Provide the (x, y) coordinate of the cell's center where the given text is located.  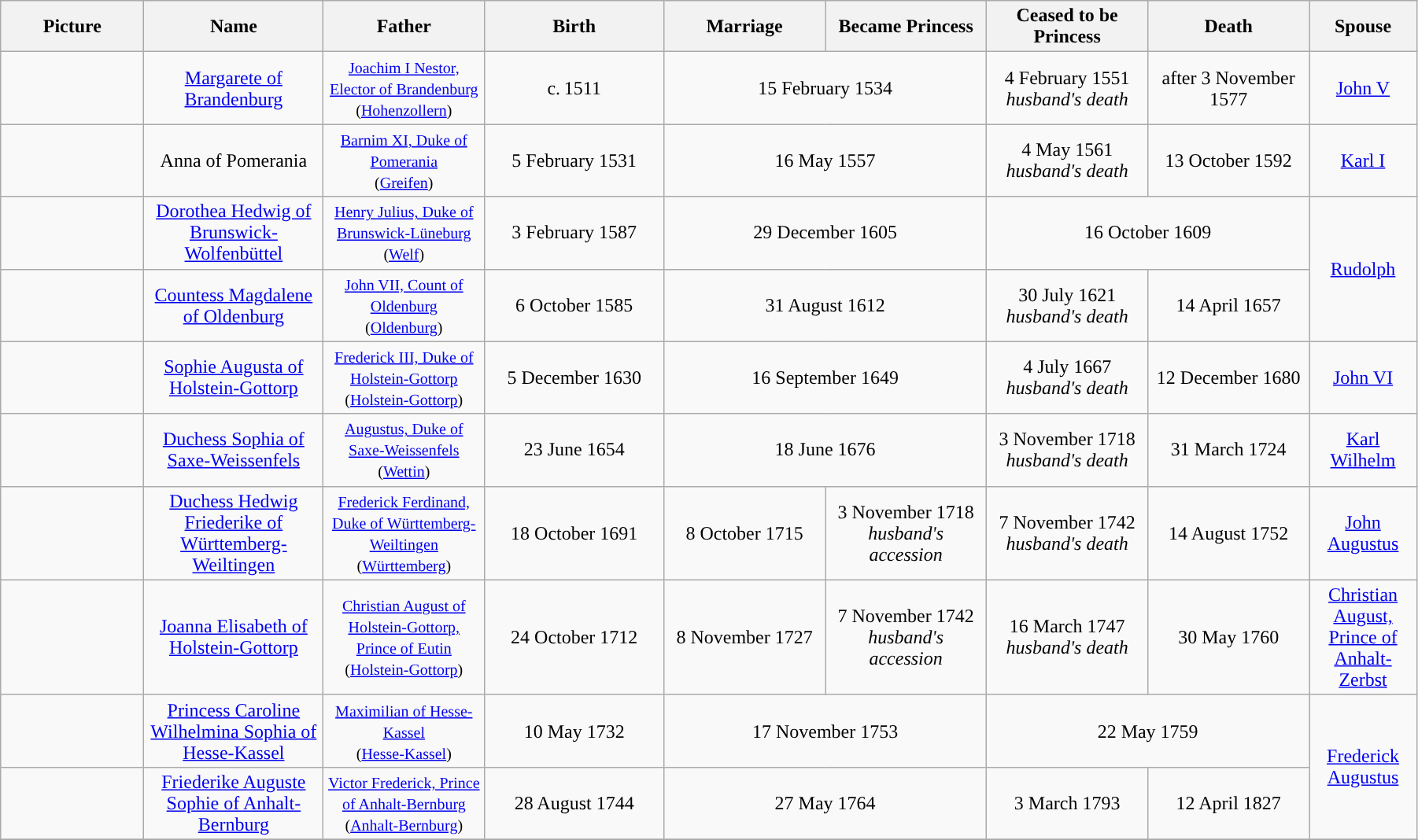
Christian August, Prince of Anhalt-Zerbst (1363, 637)
12 December 1680 (1229, 378)
after 3 November 1577 (1229, 88)
Frederick III, Duke of Holstein-Gottorp(Holstein-Gottorp) (404, 378)
Joachim I Nestor, Elector of Brandenburg(Hohenzollern) (404, 88)
Name (234, 27)
Karl I (1363, 160)
8 October 1715 (744, 533)
30 May 1760 (1229, 637)
Augustus, Duke of Saxe-Weissenfels(Wettin) (404, 450)
4 July 1667 husband's death (1067, 378)
18 June 1676 (825, 450)
28 August 1744 (574, 803)
24 October 1712 (574, 637)
John V (1363, 88)
16 September 1649 (825, 378)
John VI (1363, 378)
Duchess Sophia of Saxe-Weissenfels (234, 450)
29 December 1605 (825, 233)
John VII, Count of Oldenburg(Oldenburg) (404, 305)
3 November 1718 husband's accession (907, 533)
3 November 1718 husband's death (1067, 450)
5 December 1630 (574, 378)
John Augustus (1363, 533)
Sophie Augusta of Holstein-Gottorp (234, 378)
31 August 1612 (825, 305)
13 October 1592 (1229, 160)
Barnim XI, Duke of Pomerania(Greifen) (404, 160)
Maximilian of Hesse-Kassel(Hesse-Kassel) (404, 731)
Rudolph (1363, 269)
Birth (574, 27)
7 November 1742 husband's death (1067, 533)
5 February 1531 (574, 160)
Anna of Pomerania (234, 160)
Henry Julius, Duke of Brunswick-Lüneburg(Welf) (404, 233)
23 June 1654 (574, 450)
16 March 1747 husband's death (1067, 637)
6 October 1585 (574, 305)
16 October 1609 (1148, 233)
Friederike Auguste Sophie of Anhalt-Bernburg (234, 803)
4 May 1561 husband's death (1067, 160)
15 February 1534 (825, 88)
Frederick Augustus (1363, 767)
Picture (72, 27)
3 March 1793 (1067, 803)
4 February 1551 husband's death (1067, 88)
14 August 1752 (1229, 533)
8 November 1727 (744, 637)
Became Princess (907, 27)
Duchess Hedwig Friederike of Württemberg-Weiltingen (234, 533)
Victor Frederick, Prince of Anhalt-Bernburg(Anhalt-Bernburg) (404, 803)
12 April 1827 (1229, 803)
14 April 1657 (1229, 305)
10 May 1732 (574, 731)
3 February 1587 (574, 233)
18 October 1691 (574, 533)
30 July 1621 husband's death (1067, 305)
Dorothea Hedwig of Brunswick-Wolfenbüttel (234, 233)
Spouse (1363, 27)
Joanna Elisabeth of Holstein-Gottorp (234, 637)
Princess Caroline Wilhelmina Sophia of Hesse-Kassel (234, 731)
17 November 1753 (825, 731)
Marriage (744, 27)
16 May 1557 (825, 160)
Countess Magdalene of Oldenburg (234, 305)
27 May 1764 (825, 803)
Father (404, 27)
31 March 1724 (1229, 450)
Death (1229, 27)
22 May 1759 (1148, 731)
Christian August of Holstein-Gottorp, Prince of Eutin(Holstein-Gottorp) (404, 637)
Frederick Ferdinand, Duke of Württemberg-Weiltingen(Württemberg) (404, 533)
7 November 1742 husband's accession (907, 637)
Ceased to be Princess (1067, 27)
Karl Wilhelm (1363, 450)
c. 1511 (574, 88)
Margarete of Brandenburg (234, 88)
